Search for the cell housing the specified text and yield its [X, Y] center coordinate. 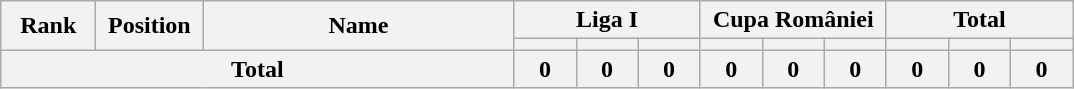
Rank [48, 26]
Cupa României [793, 20]
Position [150, 26]
Name [358, 26]
Liga I [607, 20]
